Extract the [X, Y] coordinate from the center of the cell holding the provided text.  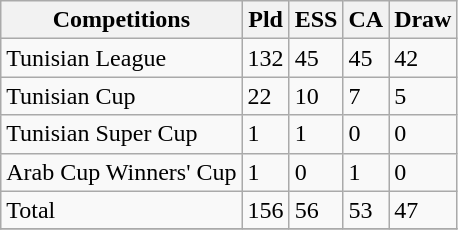
47 [423, 210]
Total [122, 210]
Draw [423, 20]
10 [316, 96]
42 [423, 58]
22 [266, 96]
7 [366, 96]
Arab Cup Winners' Cup [122, 172]
Competitions [122, 20]
ESS [316, 20]
Pld [266, 20]
5 [423, 96]
Tunisian League [122, 58]
53 [366, 210]
132 [266, 58]
Tunisian Super Cup [122, 134]
56 [316, 210]
Tunisian Cup [122, 96]
156 [266, 210]
CA [366, 20]
